For the text-containing cell, return its midpoint in [X, Y] coordinate format. 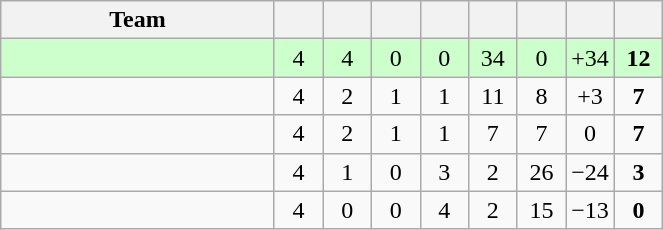
26 [542, 172]
12 [638, 58]
−24 [590, 172]
+3 [590, 96]
Team [138, 20]
15 [542, 210]
+34 [590, 58]
34 [494, 58]
−13 [590, 210]
8 [542, 96]
11 [494, 96]
